For the text-containing cell, return its midpoint in [X, Y] coordinate format. 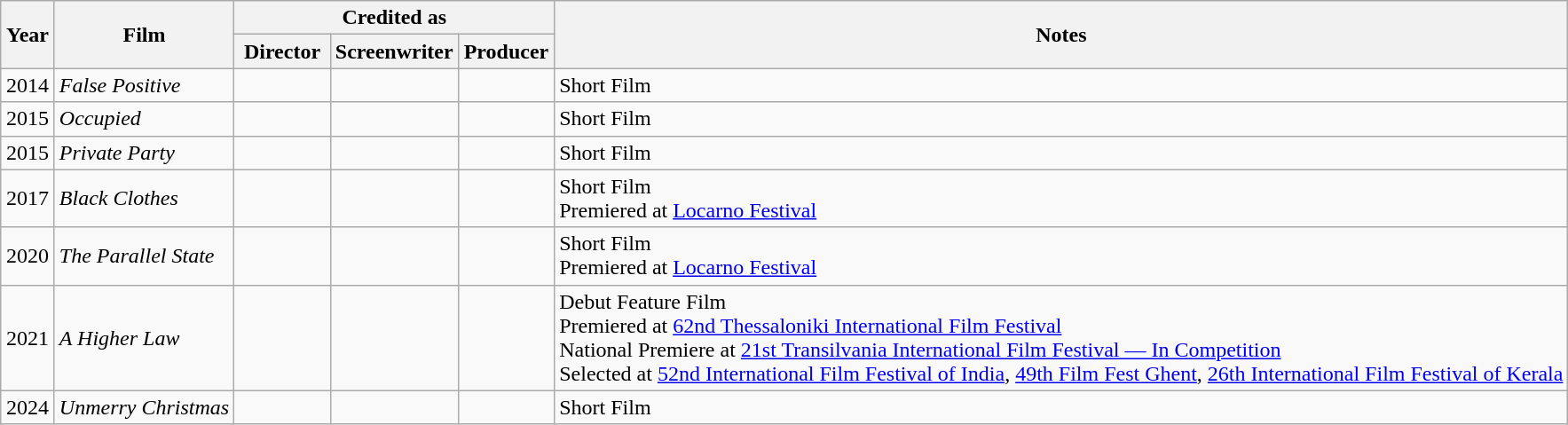
The Parallel State [144, 256]
Producer [506, 51]
A Higher Law [144, 337]
Director [282, 51]
False Positive [144, 85]
Occupied [144, 119]
2017 [28, 199]
2020 [28, 256]
Unmerry Christmas [144, 407]
Film [144, 35]
2024 [28, 407]
Screenwriter [394, 51]
Year [28, 35]
2014 [28, 85]
Black Clothes [144, 199]
2021 [28, 337]
Credited as [394, 18]
Notes [1061, 35]
Private Party [144, 153]
